Output the [X, Y] coordinate of the center of the cell containing the given text.  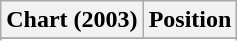
Position [190, 20]
Chart (2003) [72, 20]
